Detect which cell encompasses the target text, then output its [x, y] center coordinate. 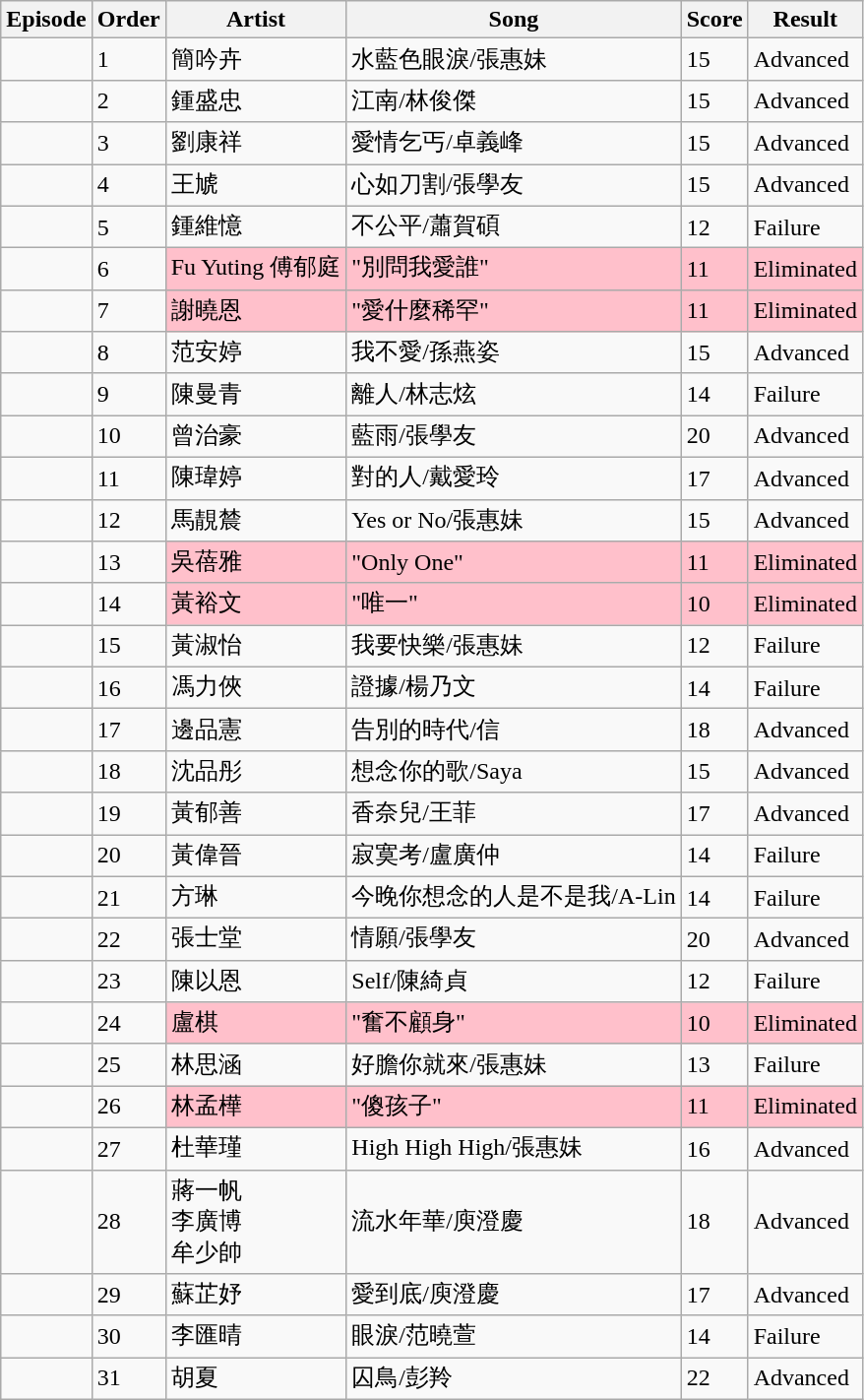
6 [128, 270]
5 [128, 226]
"別問我愛誰" [514, 270]
High High High/張惠妹 [514, 1148]
陳以恩 [256, 981]
水藍色眼淚/張惠妹 [514, 59]
25 [128, 1065]
范安婷 [256, 352]
"唯一" [514, 605]
8 [128, 352]
"奮不顧身" [514, 1024]
今晚你想念的人是不是我/A-Lin [514, 898]
馮力俠 [256, 687]
吳蓓雅 [256, 563]
Self/陳綺貞 [514, 981]
Song [514, 20]
告別的時代/信 [514, 731]
"Only One" [514, 563]
林孟樺 [256, 1107]
Score [714, 20]
Artist [256, 20]
31 [128, 1378]
流水年華/庾澄慶 [514, 1222]
Yes or No/張惠妹 [514, 520]
江南/林俊傑 [514, 100]
19 [128, 813]
黃郁善 [256, 813]
香奈兒/王菲 [514, 813]
馬靚辳 [256, 520]
Result [805, 20]
黃裕文 [256, 605]
鍾維憶 [256, 226]
王虓 [256, 185]
情願/張學友 [514, 939]
不公平/蕭賀碩 [514, 226]
29 [128, 1296]
愛到底/庾澄慶 [514, 1296]
26 [128, 1107]
27 [128, 1148]
7 [128, 311]
想念你的歌/Saya [514, 772]
Fu Yuting 傅郁庭 [256, 270]
林思涵 [256, 1065]
30 [128, 1337]
張士堂 [256, 939]
方琳 [256, 898]
9 [128, 394]
陳曼青 [256, 394]
24 [128, 1024]
陳瑋婷 [256, 478]
杜華瑾 [256, 1148]
胡夏 [256, 1378]
心如刀割/張學友 [514, 185]
"傻孩子" [514, 1107]
Order [128, 20]
好膽你就來/張惠妹 [514, 1065]
蘇芷妤 [256, 1296]
我要快樂/張惠妹 [514, 646]
囚鳥/彭羚 [514, 1378]
離人/林志炫 [514, 394]
黃淑怡 [256, 646]
寂寞考/盧廣仲 [514, 857]
我不愛/孫燕姿 [514, 352]
簡吟卉 [256, 59]
藍雨/張學友 [514, 437]
鍾盛忠 [256, 100]
蔣一帆李廣博牟少帥 [256, 1222]
曾治豪 [256, 437]
23 [128, 981]
對的人/戴愛玲 [514, 478]
李匯晴 [256, 1337]
盧棋 [256, 1024]
2 [128, 100]
黃偉晉 [256, 857]
21 [128, 898]
1 [128, 59]
劉康祥 [256, 144]
沈品彤 [256, 772]
謝曉恩 [256, 311]
愛情乞丐/卓義峰 [514, 144]
眼淚/范曉萱 [514, 1337]
Episode [46, 20]
邊品憲 [256, 731]
28 [128, 1222]
4 [128, 185]
證據/楊乃文 [514, 687]
"愛什麼稀罕" [514, 311]
3 [128, 144]
